Pinpoint the cell where the given text exists, returning its (x, y) midpoint coordinate. 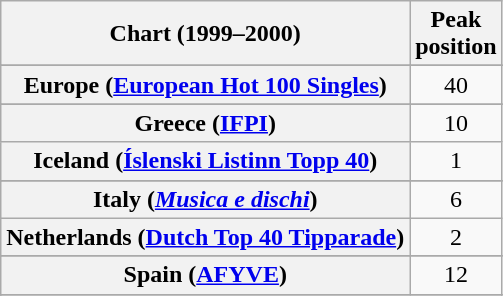
10 (456, 123)
Spain (AFYVE) (206, 275)
Greece (IFPI) (206, 123)
Iceland (Íslenski Listinn Topp 40) (206, 161)
12 (456, 275)
Chart (1999–2000) (206, 34)
Italy (Musica e dischi) (206, 199)
1 (456, 161)
Europe (European Hot 100 Singles) (206, 85)
6 (456, 199)
Peakposition (456, 34)
Netherlands (Dutch Top 40 Tipparade) (206, 237)
2 (456, 237)
40 (456, 85)
